Scan for the cell matching the given text and deliver its [x, y] coordinate at center. 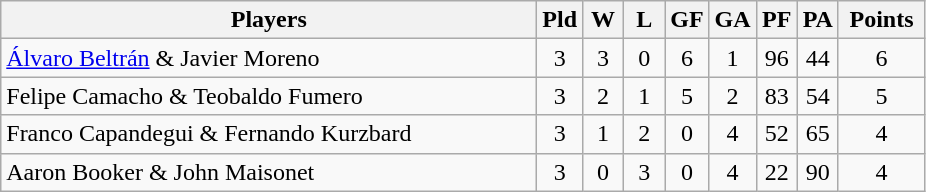
GA [732, 20]
PA [818, 20]
Points [881, 20]
22 [776, 172]
PF [776, 20]
Franco Capandegui & Fernando Kurzbard [269, 134]
52 [776, 134]
Álvaro Beltrán & Javier Moreno [269, 58]
Pld [560, 20]
44 [818, 58]
Aaron Booker & John Maisonet [269, 172]
L [644, 20]
W [604, 20]
65 [818, 134]
96 [776, 58]
Players [269, 20]
90 [818, 172]
54 [818, 96]
83 [776, 96]
GF [687, 20]
Felipe Camacho & Teobaldo Fumero [269, 96]
